Provide the (x, y) coordinate of the cell's center where the given text is located.  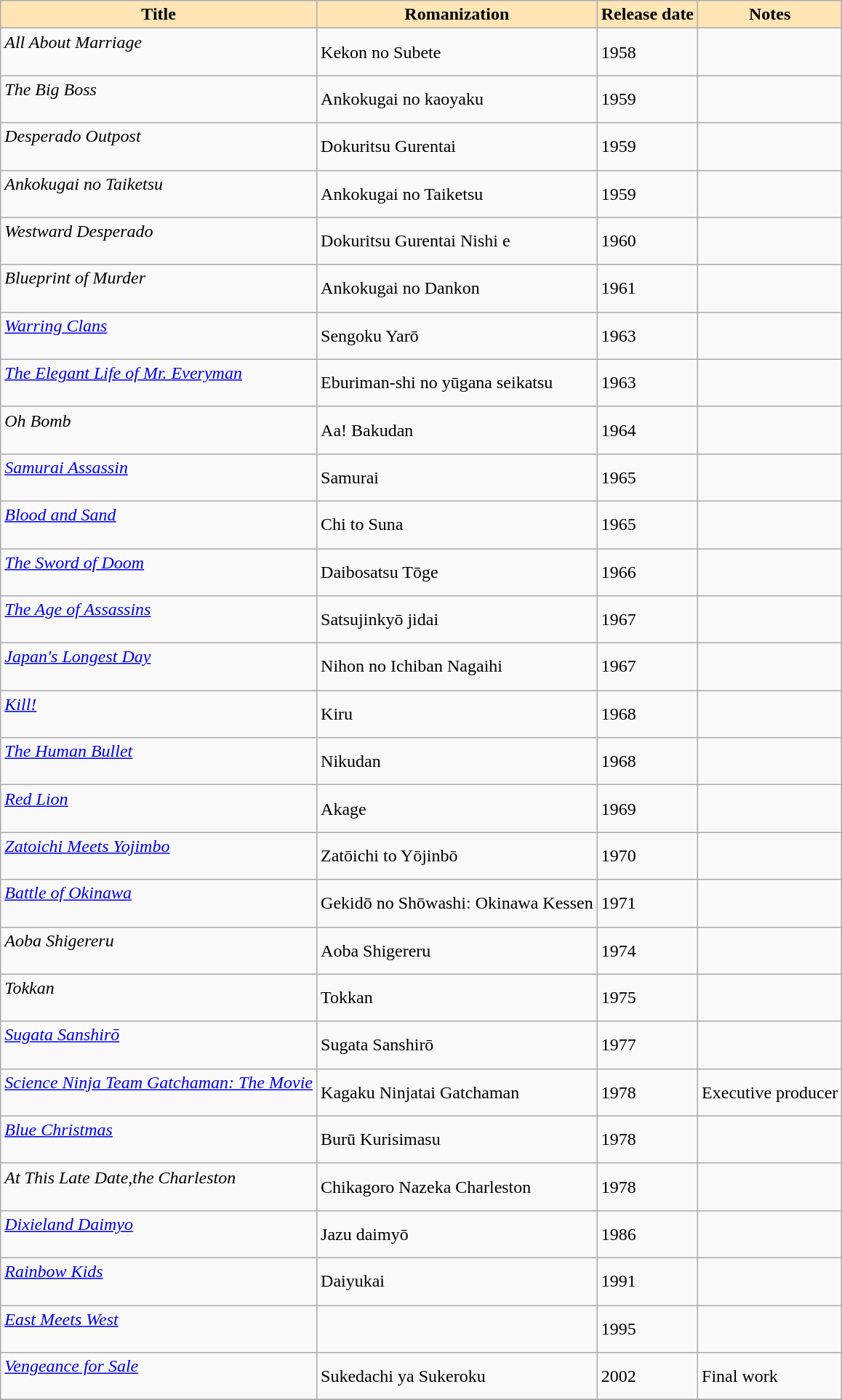
Satsujinkyō jidai (457, 619)
1966 (647, 571)
Japan's Longest Day (159, 667)
Akage (457, 808)
1960 (647, 241)
Chi to Suna (457, 525)
1991 (647, 1281)
The Age of Assassins (159, 619)
Zatoichi Meets Yojimbo (159, 856)
Zatōichi to Yōjinbō (457, 856)
East Meets West (159, 1329)
Blueprint of Murder (159, 288)
Warring Clans (159, 336)
The Human Bullet (159, 762)
Final work (770, 1377)
Daibosatsu Tōge (457, 571)
Blood and Sand (159, 525)
1969 (647, 808)
Oh Bomb (159, 430)
Daiyukai (457, 1281)
Executive producer (770, 1092)
Jazu daimyō (457, 1234)
Samurai Assassin (159, 477)
Dixieland Daimyo (159, 1234)
Nihon no Ichiban Nagaihi (457, 667)
Blue Christmas (159, 1140)
Samurai (457, 477)
Ankokugai no Dankon (457, 288)
Chikagoro Nazeka Charleston (457, 1186)
The Elegant Life of Mr. Everyman (159, 382)
Vengeance for Sale (159, 1377)
Battle of Okinawa (159, 903)
Burū Kurisimasu (457, 1140)
Aa! Bakudan (457, 430)
Notes (770, 15)
1958 (647, 52)
Title (159, 15)
1995 (647, 1329)
1961 (647, 288)
1974 (647, 951)
At This Late Date,the Charleston (159, 1186)
The Sword of Doom (159, 571)
Sengoku Yarō (457, 336)
Ankokugai no kaoyaku (457, 99)
Nikudan (457, 762)
Release date (647, 15)
Kekon no Subete (457, 52)
Romanization (457, 15)
Eburiman-shi no yūgana seikatsu (457, 382)
Kagaku Ninjatai Gatchaman (457, 1092)
Red Lion (159, 808)
Kill! (159, 714)
The Big Boss (159, 99)
1971 (647, 903)
Sukedachi ya Sukeroku (457, 1377)
Rainbow Kids (159, 1281)
Desperado Outpost (159, 147)
All About Marriage (159, 52)
Gekidō no Shōwashi: Okinawa Kessen (457, 903)
1964 (647, 430)
1975 (647, 997)
Dokuritsu Gurentai Nishi e (457, 241)
Dokuritsu Gurentai (457, 147)
1970 (647, 856)
1977 (647, 1045)
Kiru (457, 714)
Science Ninja Team Gatchaman: The Movie (159, 1092)
2002 (647, 1377)
1986 (647, 1234)
Westward Desperado (159, 241)
